Detect which cell encompasses the target text, then output its [x, y] center coordinate. 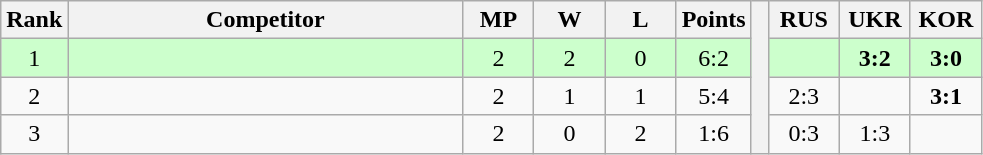
5:4 [714, 96]
Rank [34, 20]
KOR [946, 20]
2:3 [804, 96]
3:2 [874, 58]
RUS [804, 20]
0:3 [804, 134]
Competitor [266, 20]
UKR [874, 20]
3:0 [946, 58]
W [570, 20]
3:1 [946, 96]
1:6 [714, 134]
1:3 [874, 134]
3 [34, 134]
L [640, 20]
Points [714, 20]
6:2 [714, 58]
MP [498, 20]
